Scan for the cell matching the given text and deliver its [X, Y] coordinate at center. 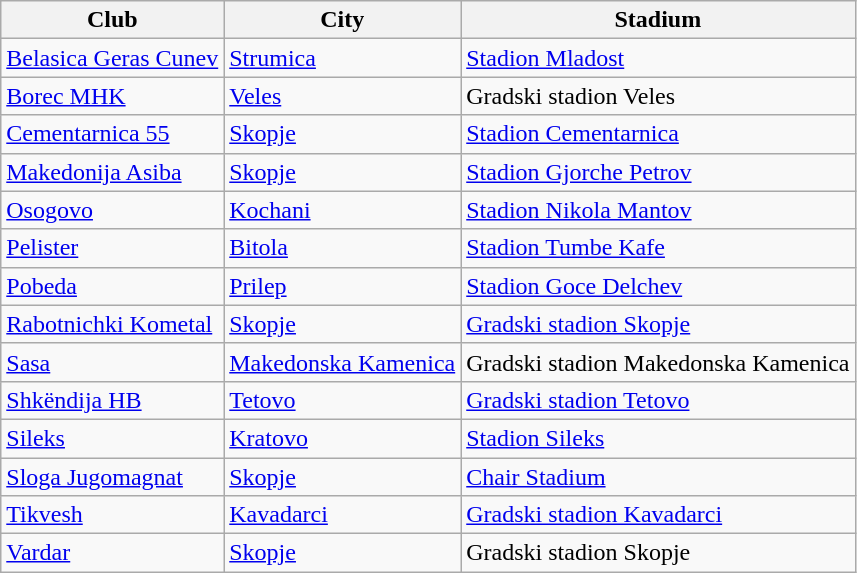
Bitola [342, 248]
Stadion Tumbe Kafe [658, 248]
Gradski stadion Tetovo [658, 400]
Stadion Mladost [658, 58]
Kratovo [342, 438]
Pelister [112, 248]
Vardar [112, 553]
Club [112, 20]
Tikvesh [112, 515]
Veles [342, 96]
Stadion Cementarnica [658, 134]
Sloga Jugomagnat [112, 477]
Shkëndija HB [112, 400]
Makedonska Kamenica [342, 362]
Rabotnichki Kometal [112, 324]
City [342, 20]
Stadion Gjorche Petrov [658, 172]
Cementarnica 55 [112, 134]
Stadion Goce Delchev [658, 286]
Stadion Nikola Mantov [658, 210]
Gradski stadion Makedonska Kamenica [658, 362]
Chair Stadium [658, 477]
Sasa [112, 362]
Borec MHK [112, 96]
Belasica Geras Cunev [112, 58]
Tetovo [342, 400]
Stadion Sileks [658, 438]
Pobeda [112, 286]
Makedonija Asiba [112, 172]
Sileks [112, 438]
Gradski stadion Veles [658, 96]
Osogovo [112, 210]
Prilep [342, 286]
Strumica [342, 58]
Gradski stadion Kavadarci [658, 515]
Kochani [342, 210]
Kavadarci [342, 515]
Stadium [658, 20]
